For the text-containing cell, return its midpoint in [X, Y] coordinate format. 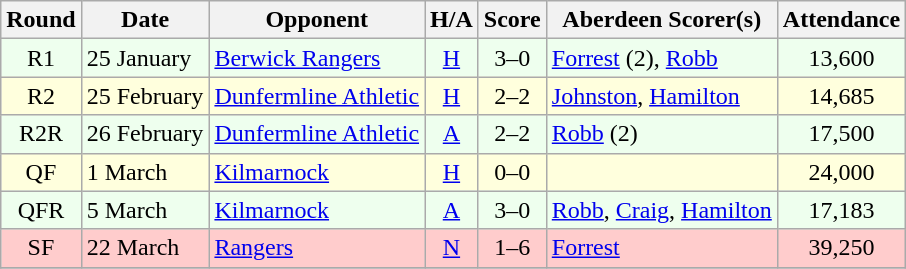
39,250 [841, 248]
Forrest (2), Robb [662, 58]
Johnston, Hamilton [662, 96]
25 January [145, 58]
Score [512, 20]
13,600 [841, 58]
22 March [145, 248]
25 February [145, 96]
Robb (2) [662, 134]
Round [41, 20]
5 March [145, 210]
R1 [41, 58]
1 March [145, 172]
17,500 [841, 134]
Opponent [317, 20]
Attendance [841, 20]
14,685 [841, 96]
Berwick Rangers [317, 58]
Aberdeen Scorer(s) [662, 20]
17,183 [841, 210]
Rangers [317, 248]
R2R [41, 134]
Forrest [662, 248]
N [452, 248]
Date [145, 20]
24,000 [841, 172]
H/A [452, 20]
Robb, Craig, Hamilton [662, 210]
QFR [41, 210]
QF [41, 172]
26 February [145, 134]
SF [41, 248]
0–0 [512, 172]
R2 [41, 96]
1–6 [512, 248]
